For the text-containing cell, return its midpoint in [x, y] coordinate format. 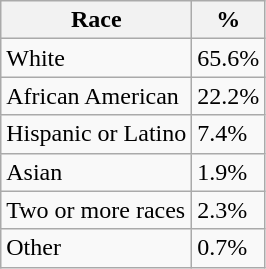
1.9% [228, 172]
22.2% [228, 96]
0.7% [228, 248]
2.3% [228, 210]
African American [96, 96]
Hispanic or Latino [96, 134]
Race [96, 20]
Two or more races [96, 210]
7.4% [228, 134]
% [228, 20]
White [96, 58]
Asian [96, 172]
Other [96, 248]
65.6% [228, 58]
